Identify which cell holds the provided text, then report its (x, y) central coordinate. 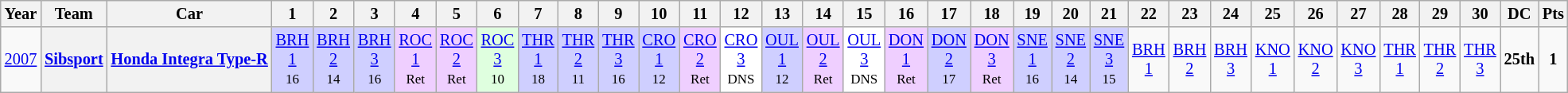
19 (1033, 14)
Team (73, 14)
8 (578, 14)
ROC310 (498, 60)
BRH3 (1231, 60)
13 (782, 14)
16 (906, 14)
DC (1519, 14)
4 (415, 14)
15 (864, 14)
BRH2 (1190, 60)
KNO1 (1273, 60)
BRH116 (293, 60)
KNO3 (1359, 60)
6 (498, 14)
23 (1190, 14)
SNE116 (1033, 60)
DON217 (949, 60)
KNO2 (1316, 60)
BRH1 (1149, 60)
OUL3DNS (864, 60)
Year (21, 14)
2007 (21, 60)
OUL112 (782, 60)
20 (1071, 14)
THR118 (538, 60)
17 (949, 14)
THR316 (618, 60)
Pts (1553, 14)
18 (992, 14)
9 (618, 14)
14 (823, 14)
22 (1149, 14)
2 (333, 14)
Car (189, 14)
SNE315 (1109, 60)
BRH316 (375, 60)
30 (1480, 14)
Honda Integra Type-R (189, 60)
SNE214 (1071, 60)
27 (1359, 14)
7 (538, 14)
CRO2Ret (700, 60)
21 (1109, 14)
THR211 (578, 60)
THR1 (1399, 60)
10 (659, 14)
THR2 (1440, 60)
29 (1440, 14)
25 (1273, 14)
Sibsport (73, 60)
28 (1399, 14)
3 (375, 14)
THR3 (1480, 60)
12 (741, 14)
5 (457, 14)
26 (1316, 14)
DON1Ret (906, 60)
CRO112 (659, 60)
11 (700, 14)
OUL2Ret (823, 60)
24 (1231, 14)
DON3Ret (992, 60)
25th (1519, 60)
ROC1Ret (415, 60)
ROC2Ret (457, 60)
BRH214 (333, 60)
CRO3DNS (741, 60)
